For the text-containing cell, return its midpoint in [X, Y] coordinate format. 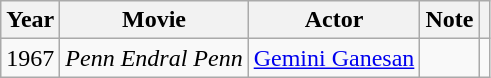
1967 [30, 58]
Year [30, 20]
Actor [334, 20]
Note [450, 20]
Penn Endral Penn [154, 58]
Movie [154, 20]
Gemini Ganesan [334, 58]
